Scan for the cell matching the given text and deliver its (X, Y) coordinate at center. 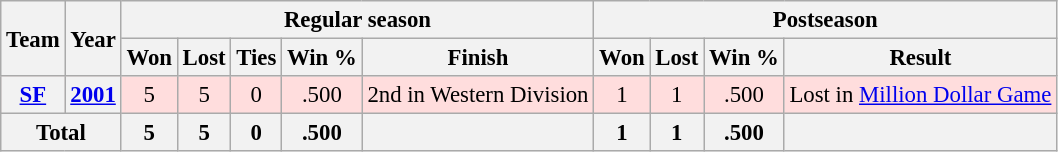
Result (920, 58)
2001 (93, 95)
Finish (478, 58)
Ties (256, 58)
Year (93, 38)
Lost in Million Dollar Game (920, 95)
SF (33, 95)
Team (33, 38)
Postseason (826, 20)
Total (61, 133)
Regular season (358, 20)
2nd in Western Division (478, 95)
